Search for the cell housing the specified text and yield its [x, y] center coordinate. 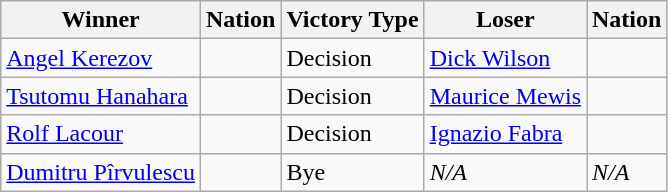
Ignazio Fabra [505, 134]
Tsutomu Hanahara [101, 96]
Victory Type [352, 20]
Rolf Lacour [101, 134]
Angel Kerezov [101, 58]
Winner [101, 20]
Bye [352, 172]
Dumitru Pîrvulescu [101, 172]
Maurice Mewis [505, 96]
Loser [505, 20]
Dick Wilson [505, 58]
